Provide the [x, y] coordinate of the cell's center where the given text is located.  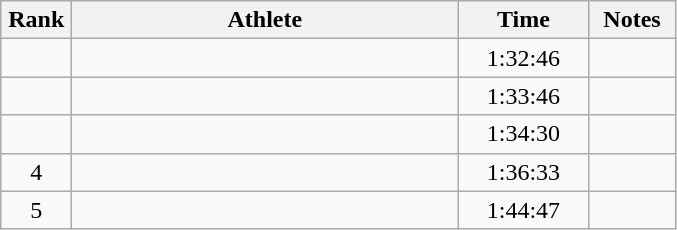
1:32:46 [524, 58]
Notes [632, 20]
1:36:33 [524, 172]
Time [524, 20]
1:44:47 [524, 210]
1:34:30 [524, 134]
5 [36, 210]
Athlete [265, 20]
Rank [36, 20]
4 [36, 172]
1:33:46 [524, 96]
